Detect which cell encompasses the target text, then output its (x, y) center coordinate. 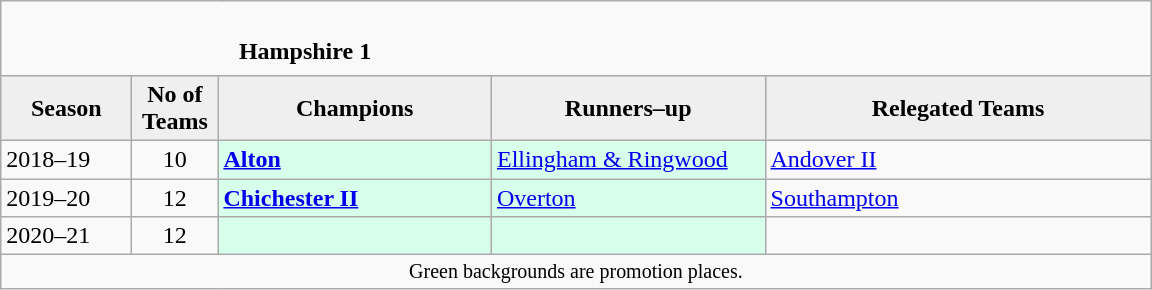
Relegated Teams (958, 108)
10 (175, 159)
Champions (355, 108)
2019–20 (66, 197)
2020–21 (66, 236)
Southampton (958, 197)
Alton (355, 159)
2018–19 (66, 159)
Green backgrounds are promotion places. (576, 272)
Season (66, 108)
Ellingham & Ringwood (628, 159)
Andover II (958, 159)
No of Teams (175, 108)
Runners–up (628, 108)
Chichester II (355, 197)
Overton (628, 197)
